For the text-containing cell, return its midpoint in [x, y] coordinate format. 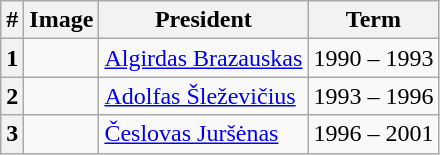
2 [12, 96]
Term [374, 20]
Image [62, 20]
# [12, 20]
Adolfas Šleževičius [204, 96]
President [204, 20]
3 [12, 134]
1 [12, 58]
Algirdas Brazauskas [204, 58]
1996 – 2001 [374, 134]
1990 – 1993 [374, 58]
1993 – 1996 [374, 96]
Česlovas Juršėnas [204, 134]
